Pinpoint the cell where the given text exists, returning its (X, Y) midpoint coordinate. 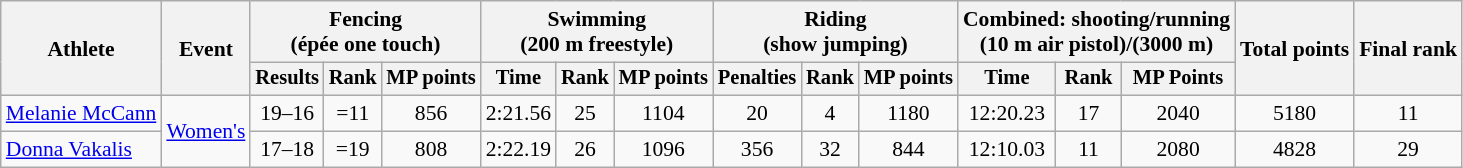
856 (430, 114)
Penalties (757, 79)
356 (757, 150)
Fencing(épée one touch) (365, 32)
844 (908, 150)
Melanie McCann (82, 114)
808 (430, 150)
12:20.23 (1007, 114)
4828 (1294, 150)
26 (585, 150)
1096 (664, 150)
20 (757, 114)
Total points (1294, 48)
5180 (1294, 114)
2:21.56 (518, 114)
Combined: shooting/running(10 m air pistol)/(3000 m) (1096, 32)
17–18 (287, 150)
=19 (353, 150)
Athlete (82, 48)
4 (830, 114)
1104 (664, 114)
Event (206, 48)
29 (1408, 150)
2040 (1178, 114)
Riding(show jumping) (836, 32)
Results (287, 79)
Women's (206, 132)
12:10.03 (1007, 150)
25 (585, 114)
Donna Vakalis (82, 150)
Swimming(200 m freestyle) (597, 32)
19–16 (287, 114)
2080 (1178, 150)
1180 (908, 114)
2:22.19 (518, 150)
17 (1088, 114)
Final rank (1408, 48)
MP Points (1178, 79)
32 (830, 150)
=11 (353, 114)
